Return the [X, Y] coordinate for the center point of the cell that contains the specified text.  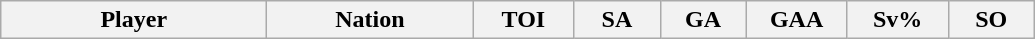
SA [617, 20]
GA [703, 20]
Player [134, 20]
Sv% [898, 20]
TOI [524, 20]
GAA [796, 20]
Nation [370, 20]
SO [991, 20]
